Search for the cell housing the specified text and yield its (x, y) center coordinate. 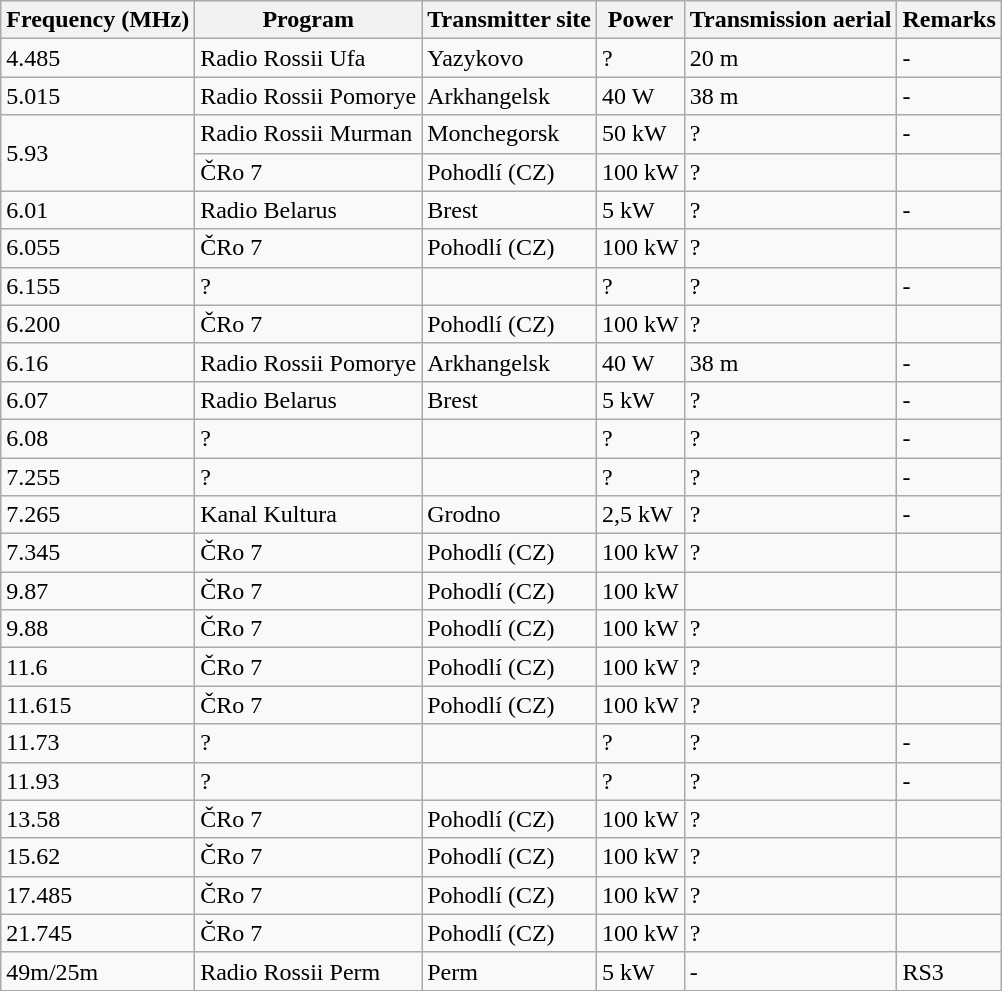
4.485 (98, 58)
Kanal Kultura (308, 515)
Radio Rossii Ufa (308, 58)
11.6 (98, 667)
50 kW (641, 134)
6.07 (98, 400)
Frequency (MHz) (98, 20)
7.265 (98, 515)
49m/25m (98, 971)
11.615 (98, 705)
Program (308, 20)
2,5 kW (641, 515)
6.01 (98, 210)
17.485 (98, 895)
Grodno (510, 515)
Remarks (949, 20)
6.16 (98, 362)
9.87 (98, 591)
Power (641, 20)
20 m (790, 58)
6.055 (98, 248)
9.88 (98, 629)
Radio Rossii Murman (308, 134)
13.58 (98, 819)
7.345 (98, 553)
Radio Rossii Perm (308, 971)
Perm (510, 971)
11.93 (98, 781)
Monchegorsk (510, 134)
Transmitter site (510, 20)
7.255 (98, 477)
6.08 (98, 438)
5.93 (98, 153)
6.155 (98, 286)
6.200 (98, 324)
15.62 (98, 857)
21.745 (98, 933)
RS3 (949, 971)
Transmission aerial (790, 20)
11.73 (98, 743)
Yazykovo (510, 58)
5.015 (98, 96)
